Detect which cell encompasses the target text, then output its [X, Y] center coordinate. 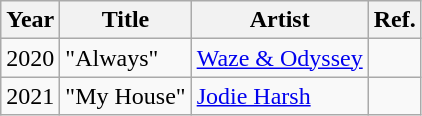
2020 [30, 58]
Artist [280, 20]
Jodie Harsh [280, 96]
Ref. [394, 20]
Year [30, 20]
Title [126, 20]
2021 [30, 96]
"Always" [126, 58]
Waze & Odyssey [280, 58]
"My House" [126, 96]
